Return [x, y] of the center of cell containing provided text 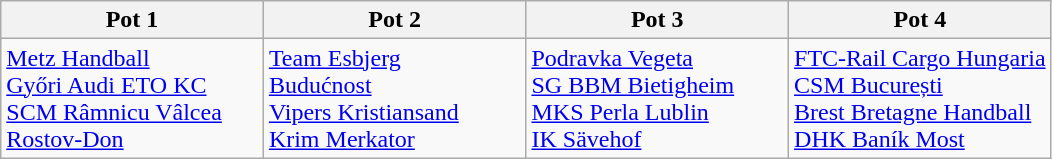
FTC-Rail Cargo Hungaria CSM București Brest Bretagne Handball DHK Baník Most [920, 98]
Podravka Vegeta SG BBM Bietigheim MKS Perla Lublin IK Sävehof [658, 98]
Metz Handball Győri Audi ETO KC SCM Râmnicu Vâlcea Rostov-Don [132, 98]
Pot 3 [658, 20]
Pot 4 [920, 20]
Pot 1 [132, 20]
Pot 2 [394, 20]
Team Esbjerg Budućnost Vipers Kristiansand Krim Merkator [394, 98]
